Return the (x, y) coordinate for the center point of the cell that contains the specified text.  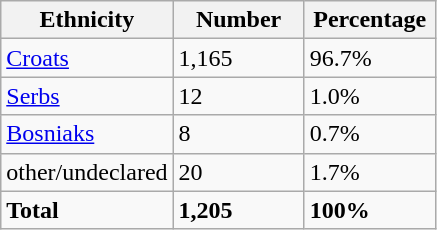
0.7% (370, 134)
1.0% (370, 96)
Percentage (370, 20)
Bosniaks (87, 134)
1.7% (370, 172)
20 (238, 172)
Total (87, 210)
other/undeclared (87, 172)
100% (370, 210)
Serbs (87, 96)
96.7% (370, 58)
1,205 (238, 210)
8 (238, 134)
12 (238, 96)
Ethnicity (87, 20)
1,165 (238, 58)
Croats (87, 58)
Number (238, 20)
